Determine the (x, y) coordinate at the center of the cell enclosing the given text.  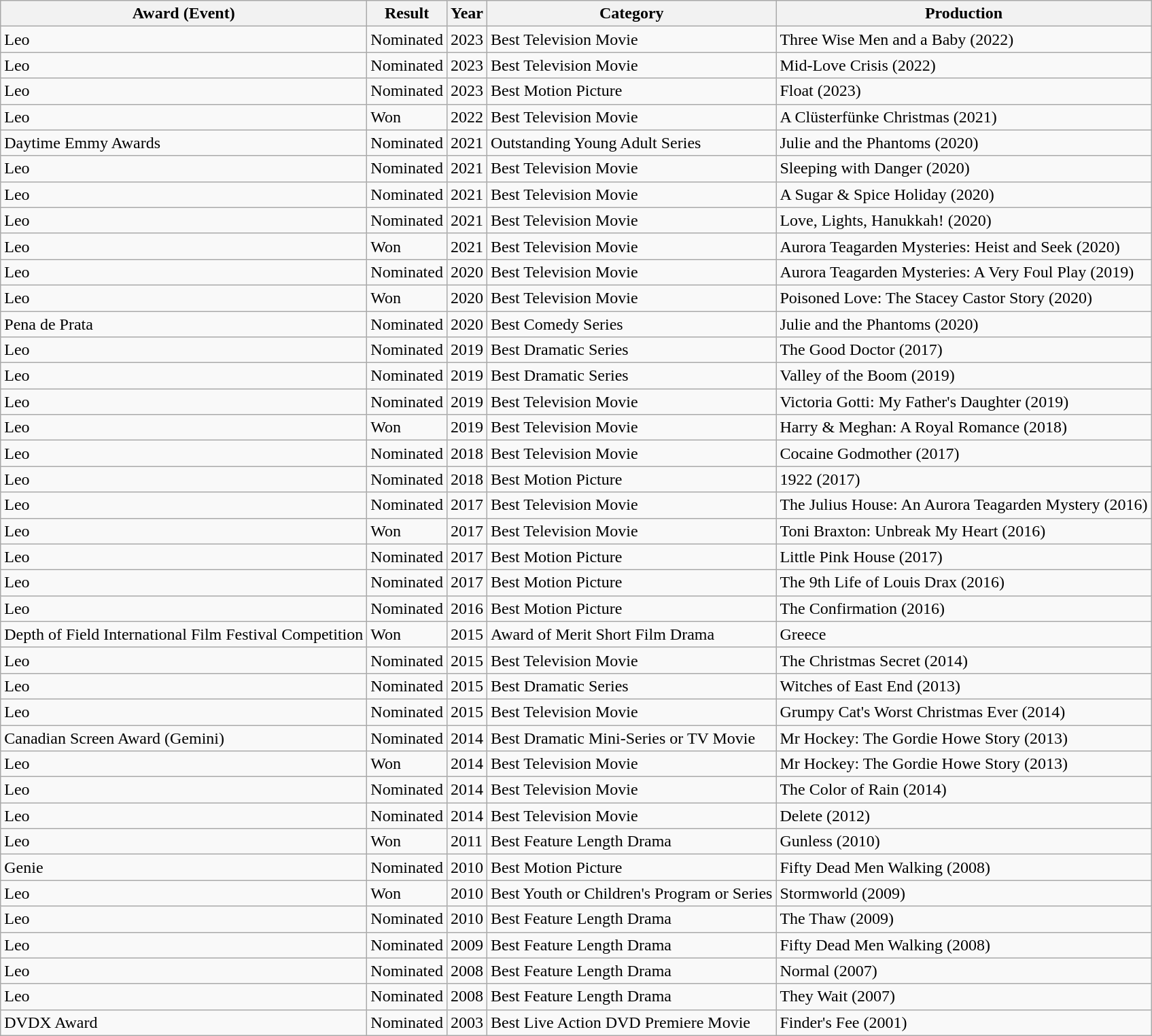
2009 (466, 945)
Little Pink House (2017) (964, 557)
Greece (964, 634)
Gunless (2010) (964, 842)
Best Comedy Series (632, 324)
1922 (2017) (964, 479)
The Confirmation (2016) (964, 608)
DVDX Award (184, 1022)
Finder's Fee (2001) (964, 1022)
Best Youth or Children's Program or Series (632, 893)
Toni Braxton: Unbreak My Heart (2016) (964, 531)
Best Live Action DVD Premiere Movie (632, 1022)
The Good Doctor (2017) (964, 350)
Love, Lights, Hanukkah! (2020) (964, 220)
2016 (466, 608)
They Wait (2007) (964, 997)
A Sugar & Spice Holiday (2020) (964, 194)
Mid-Love Crisis (2022) (964, 65)
Float (2023) (964, 91)
Genie (184, 867)
The Christmas Secret (2014) (964, 660)
Stormworld (2009) (964, 893)
Canadian Screen Award (Gemini) (184, 738)
Award (Event) (184, 14)
Outstanding Young Adult Series (632, 143)
Award of Merit Short Film Drama (632, 634)
Poisoned Love: The Stacey Castor Story (2020) (964, 298)
Sleeping with Danger (2020) (964, 169)
Daytime Emmy Awards (184, 143)
Best Dramatic Mini-Series or TV Movie (632, 738)
Pena de Prata (184, 324)
Grumpy Cat's Worst Christmas Ever (2014) (964, 712)
Victoria Gotti: My Father's Daughter (2019) (964, 402)
2011 (466, 842)
The Thaw (2009) (964, 919)
Cocaine Godmother (2017) (964, 453)
Year (466, 14)
Harry & Meghan: A Royal Romance (2018) (964, 428)
Normal (2007) (964, 971)
The 9th Life of Louis Drax (2016) (964, 583)
Aurora Teagarden Mysteries: A Very Foul Play (2019) (964, 272)
Valley of the Boom (2019) (964, 376)
Three Wise Men and a Baby (2022) (964, 39)
Witches of East End (2013) (964, 686)
The Color of Rain (2014) (964, 790)
Aurora Teagarden Mysteries: Heist and Seek (2020) (964, 246)
Delete (2012) (964, 816)
Result (407, 14)
A Clüsterfünke Christmas (2021) (964, 117)
Production (964, 14)
The Julius House: An Aurora Teagarden Mystery (2016) (964, 505)
Depth of Field International Film Festival Competition (184, 634)
Category (632, 14)
2022 (466, 117)
2003 (466, 1022)
